Detect which cell encompasses the target text, then output its (X, Y) center coordinate. 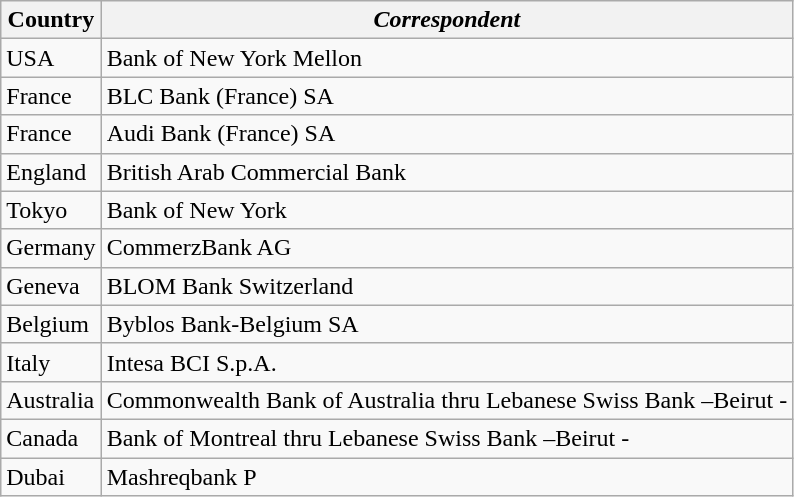
Geneva (51, 286)
Bank of New York (447, 210)
Bank of Montreal thru Lebanese Swiss Bank –Beirut - (447, 438)
CommerzBank AG (447, 248)
Correspondent (447, 20)
Germany (51, 248)
Intesa BCI S.p.A. (447, 362)
Audi Bank (France) SA (447, 134)
Mashreqbank P (447, 477)
BLOM Bank Switzerland (447, 286)
Australia (51, 400)
BLC Bank (France) SA (447, 96)
USA (51, 58)
Country (51, 20)
Byblos Bank-Belgium SA (447, 324)
British Arab Commercial Bank (447, 172)
Canada (51, 438)
Dubai (51, 477)
Tokyo (51, 210)
Belgium (51, 324)
England (51, 172)
Commonwealth Bank of Australia thru Lebanese Swiss Bank –Beirut - (447, 400)
Italy (51, 362)
Bank of New York Mellon (447, 58)
